From the cell containing the given text, extract its center point as [x, y] coordinate. 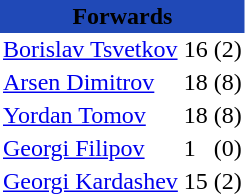
1 [196, 148]
Arsen Dimitrov [90, 82]
16 [196, 50]
(0) [228, 148]
Georgi Filipov [90, 148]
(2) [228, 50]
Yordan Tomov [90, 116]
Borislav Tsvetkov [90, 50]
Forwards [122, 16]
